Capture the cell that displays the provided text and extract its [x, y] central coordinate. 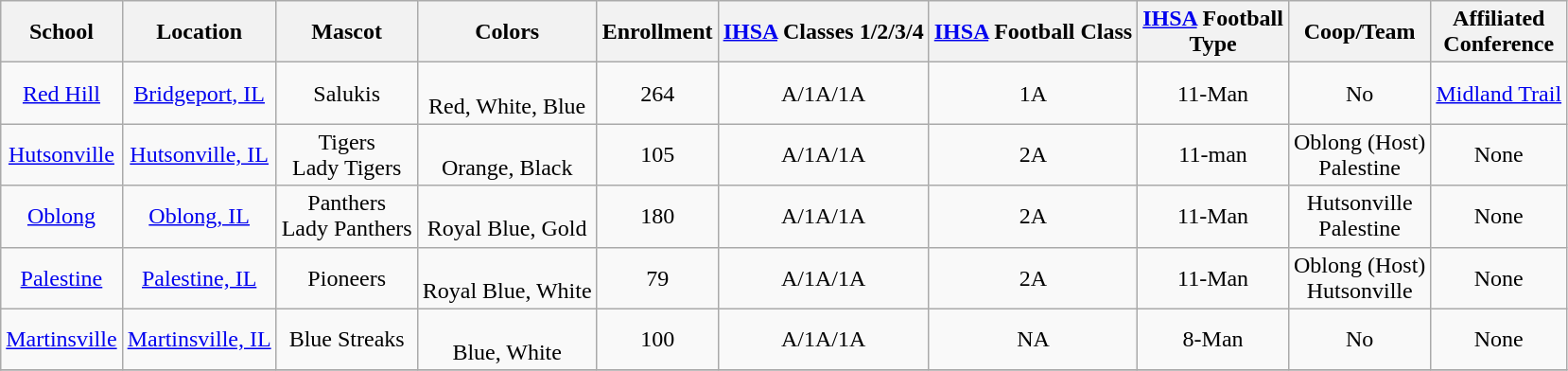
Enrollment [657, 32]
Blue, White [507, 339]
1A [1033, 93]
Royal Blue, Gold [507, 216]
Martinsville, IL [199, 339]
Orange, Black [507, 155]
Martinsville [61, 339]
Salukis [346, 93]
TigersLady Tigers [346, 155]
Hutsonville, IL [199, 155]
Red, White, Blue [507, 93]
100 [657, 339]
Oblong (Host)Palestine [1359, 155]
Palestine, IL [199, 278]
NA [1033, 339]
IHSA FootballType [1213, 32]
IHSA Classes 1/2/3/4 [823, 32]
Midland Trail [1499, 93]
Blue Streaks [346, 339]
Mascot [346, 32]
180 [657, 216]
Red Hill [61, 93]
Oblong (Host)Hutsonville [1359, 278]
AffiliatedConference [1499, 32]
Location [199, 32]
Pioneers [346, 278]
105 [657, 155]
11-man [1213, 155]
Palestine [61, 278]
PanthersLady Panthers [346, 216]
79 [657, 278]
264 [657, 93]
Oblong [61, 216]
School [61, 32]
IHSA Football Class [1033, 32]
8-Man [1213, 339]
Oblong, IL [199, 216]
Coop/Team [1359, 32]
Colors [507, 32]
Bridgeport, IL [199, 93]
Royal Blue, White [507, 278]
Hutsonville [61, 155]
HutsonvillePalestine [1359, 216]
